Capture the cell that displays the provided text and extract its (x, y) central coordinate. 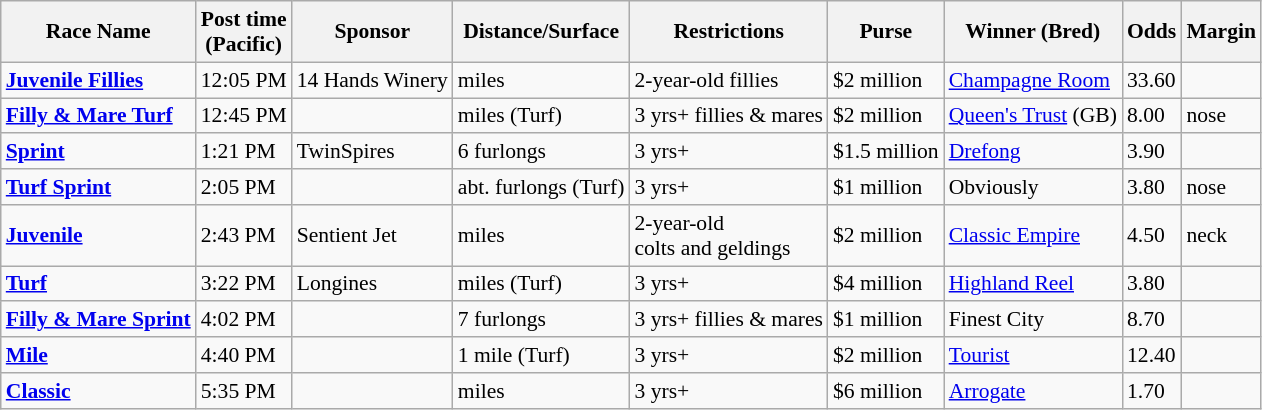
12:05 PM (244, 80)
Champagne Room (1033, 80)
5:35 PM (244, 391)
Winner (Bred) (1033, 32)
Tourist (1033, 355)
Drefong (1033, 152)
Queen's Trust (GB) (1033, 116)
2-year-old fillies (728, 80)
8.70 (1152, 320)
$6 million (886, 391)
Juvenile Fillies (98, 80)
Juvenile (98, 236)
Filly & Mare Turf (98, 116)
1:21 PM (244, 152)
8.00 (1152, 116)
Restrictions (728, 32)
12.40 (1152, 355)
Sprint (98, 152)
Race Name (98, 32)
4:02 PM (244, 320)
33.60 (1152, 80)
$4 million (886, 284)
Filly & Mare Sprint (98, 320)
12:45 PM (244, 116)
TwinSpires (372, 152)
$1.5 million (886, 152)
Classic (98, 391)
Post time(Pacific) (244, 32)
2:43 PM (244, 236)
Longines (372, 284)
3:22 PM (244, 284)
2:05 PM (244, 187)
abt. furlongs (Turf) (542, 187)
Arrogate (1033, 391)
Finest City (1033, 320)
Odds (1152, 32)
Mile (98, 355)
Obviously (1033, 187)
4.50 (1152, 236)
Classic Empire (1033, 236)
1.70 (1152, 391)
Purse (886, 32)
7 furlongs (542, 320)
6 furlongs (542, 152)
Margin (1221, 32)
4:40 PM (244, 355)
neck (1221, 236)
14 Hands Winery (372, 80)
Turf Sprint (98, 187)
Distance/Surface (542, 32)
Highland Reel (1033, 284)
1 mile (Turf) (542, 355)
2-year-oldcolts and geldings (728, 236)
Sentient Jet (372, 236)
3.90 (1152, 152)
Turf (98, 284)
Sponsor (372, 32)
